Locate the cell with the specified text and output its (X, Y) center coordinate. 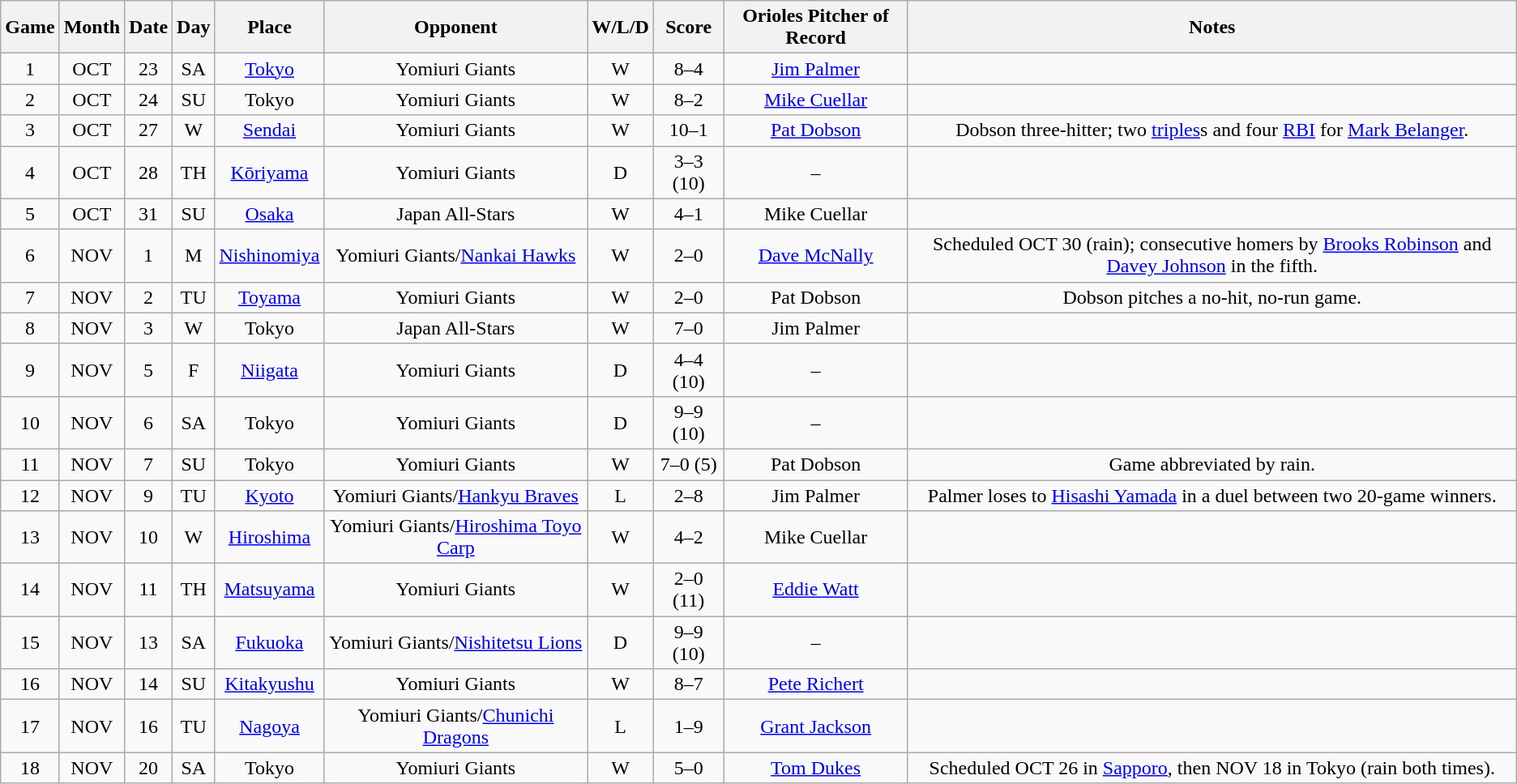
17 (30, 726)
Opponent (455, 28)
Date (149, 28)
Scheduled OCT 30 (rain); consecutive homers by Brooks Robinson and Davey Johnson in the fifth. (1212, 256)
2–8 (689, 495)
Grant Jackson (815, 726)
10–1 (689, 130)
3–3 (10) (689, 172)
8–7 (689, 684)
28 (149, 172)
Yomiuri Giants/Hankyu Braves (455, 495)
Fukuoka (269, 643)
18 (30, 768)
Osaka (269, 214)
F (194, 369)
Yomiuri Giants/Chunichi Dragons (455, 726)
23 (149, 69)
Notes (1212, 28)
31 (149, 214)
15 (30, 643)
Matsuyama (269, 590)
4–4 (10) (689, 369)
Month (92, 28)
Scheduled OCT 26 in Sapporo, then NOV 18 in Tokyo (rain both times). (1212, 768)
Dave McNally (815, 256)
M (194, 256)
Yomiuri Giants/Hiroshima Toyo Carp (455, 538)
12 (30, 495)
Score (689, 28)
Nagoya (269, 726)
Day (194, 28)
Place (269, 28)
8–2 (689, 100)
Kitakyushu (269, 684)
Yomiuri Giants/Nishitetsu Lions (455, 643)
Palmer loses to Hisashi Yamada in a duel between two 20-game winners. (1212, 495)
8–4 (689, 69)
4–1 (689, 214)
Orioles Pitcher of Record (815, 28)
Game abbreviated by rain. (1212, 464)
Game (30, 28)
Yomiuri Giants/Nankai Hawks (455, 256)
2–0 (11) (689, 590)
Sendai (269, 130)
20 (149, 768)
Niigata (269, 369)
8 (30, 328)
27 (149, 130)
Toyama (269, 297)
Tom Dukes (815, 768)
Dobson three-hitter; two tripless and four RBI for Mark Belanger. (1212, 130)
5–0 (689, 768)
7–0 (5) (689, 464)
Dobson pitches a no-hit, no-run game. (1212, 297)
1–9 (689, 726)
Pete Richert (815, 684)
Eddie Watt (815, 590)
W/L/D (621, 28)
Hiroshima (269, 538)
Kōriyama (269, 172)
Nishinomiya (269, 256)
4 (30, 172)
4–2 (689, 538)
Kyoto (269, 495)
7–0 (689, 328)
24 (149, 100)
